Return the (x, y) coordinate for the center point of the cell that contains the specified text.  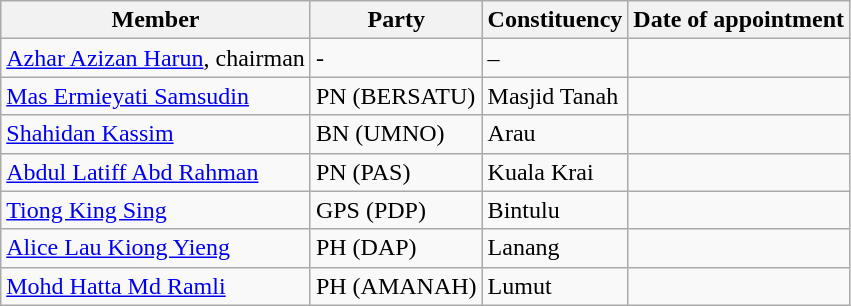
Mas Ermieyati Samsudin (156, 96)
PN (PAS) (396, 172)
Arau (555, 134)
Shahidan Kassim (156, 134)
GPS (PDP) (396, 210)
Mohd Hatta Md Ramli (156, 286)
PN (BERSATU) (396, 96)
Constituency (555, 20)
PH (AMANAH) (396, 286)
Alice Lau Kiong Yieng (156, 248)
Kuala Krai (555, 172)
Azhar Azizan Harun, chairman (156, 58)
Bintulu (555, 210)
BN (UMNO) (396, 134)
Tiong King Sing (156, 210)
PH (DAP) (396, 248)
Masjid Tanah (555, 96)
– (555, 58)
Lanang (555, 248)
Abdul Latiff Abd Rahman (156, 172)
- (396, 58)
Party (396, 20)
Member (156, 20)
Lumut (555, 286)
Date of appointment (739, 20)
